Pinpoint the cell where the given text exists, returning its (x, y) midpoint coordinate. 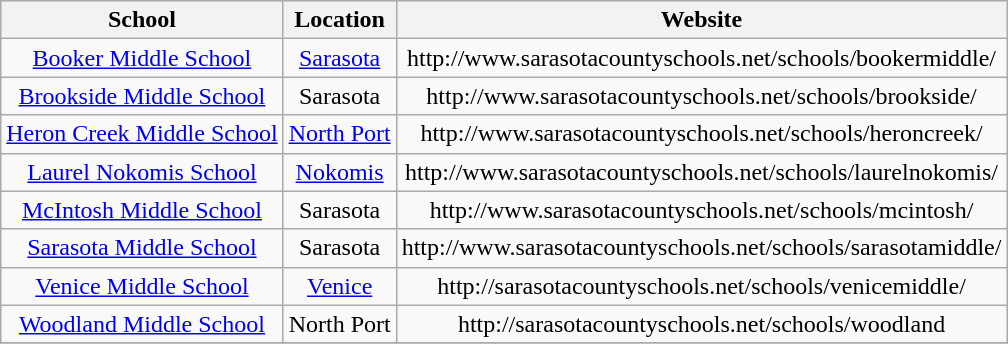
Laurel Nokomis School (142, 172)
Venice (340, 286)
Location (340, 20)
http://www.sarasotacountyschools.net/schools/brookside/ (702, 96)
http://www.sarasotacountyschools.net/schools/heroncreek/ (702, 134)
http://www.sarasotacountyschools.net/schools/mcintosh/ (702, 210)
http://www.sarasotacountyschools.net/schools/sarasotamiddle/ (702, 248)
Nokomis (340, 172)
Booker Middle School (142, 58)
Heron Creek Middle School (142, 134)
http://www.sarasotacountyschools.net/schools/laurelnokomis/ (702, 172)
Woodland Middle School (142, 324)
http://sarasotacountyschools.net/schools/venicemiddle/ (702, 286)
McIntosh Middle School (142, 210)
Website (702, 20)
http://www.sarasotacountyschools.net/schools/bookermiddle/ (702, 58)
Venice Middle School (142, 286)
Brookside Middle School (142, 96)
School (142, 20)
Sarasota Middle School (142, 248)
http://sarasotacountyschools.net/schools/woodland (702, 324)
